From the cell containing the given text, extract its center point as (X, Y) coordinate. 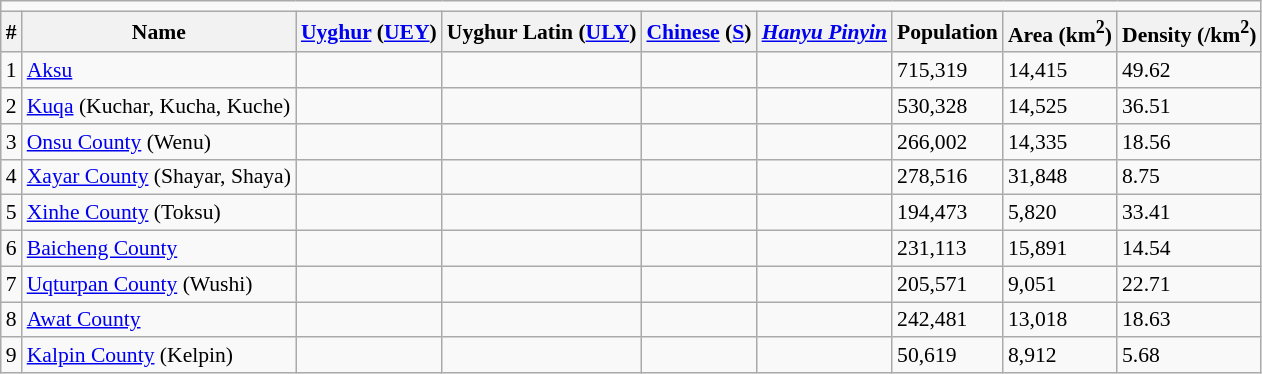
5 (12, 213)
33.41 (1189, 213)
14,525 (1060, 106)
9,051 (1060, 284)
2 (12, 106)
# (12, 32)
18.63 (1189, 320)
36.51 (1189, 106)
Xinhe County (Toksu) (159, 213)
4 (12, 177)
Uyghur Latin (ULY) (542, 32)
231,113 (948, 249)
Uqturpan County (Wushi) (159, 284)
50,619 (948, 356)
15,891 (1060, 249)
7 (12, 284)
715,319 (948, 71)
8.75 (1189, 177)
1 (12, 71)
9 (12, 356)
14,335 (1060, 142)
Population (948, 32)
49.62 (1189, 71)
3 (12, 142)
5.68 (1189, 356)
Onsu County (Wenu) (159, 142)
205,571 (948, 284)
8 (12, 320)
Xayar County (Shayar, Shaya) (159, 177)
14.54 (1189, 249)
Hanyu Pinyin (824, 32)
Density (/km2) (1189, 32)
Kalpin County (Kelpin) (159, 356)
194,473 (948, 213)
31,848 (1060, 177)
Area (km2) (1060, 32)
22.71 (1189, 284)
18.56 (1189, 142)
530,328 (948, 106)
8,912 (1060, 356)
13,018 (1060, 320)
266,002 (948, 142)
6 (12, 249)
Aksu (159, 71)
Uyghur (UEY) (369, 32)
Name (159, 32)
5,820 (1060, 213)
Chinese (S) (698, 32)
Awat County (159, 320)
Kuqa (Kuchar, Kucha, Kuche) (159, 106)
Baicheng County (159, 249)
242,481 (948, 320)
278,516 (948, 177)
14,415 (1060, 71)
